From the cell containing the given text, extract its center point as (x, y) coordinate. 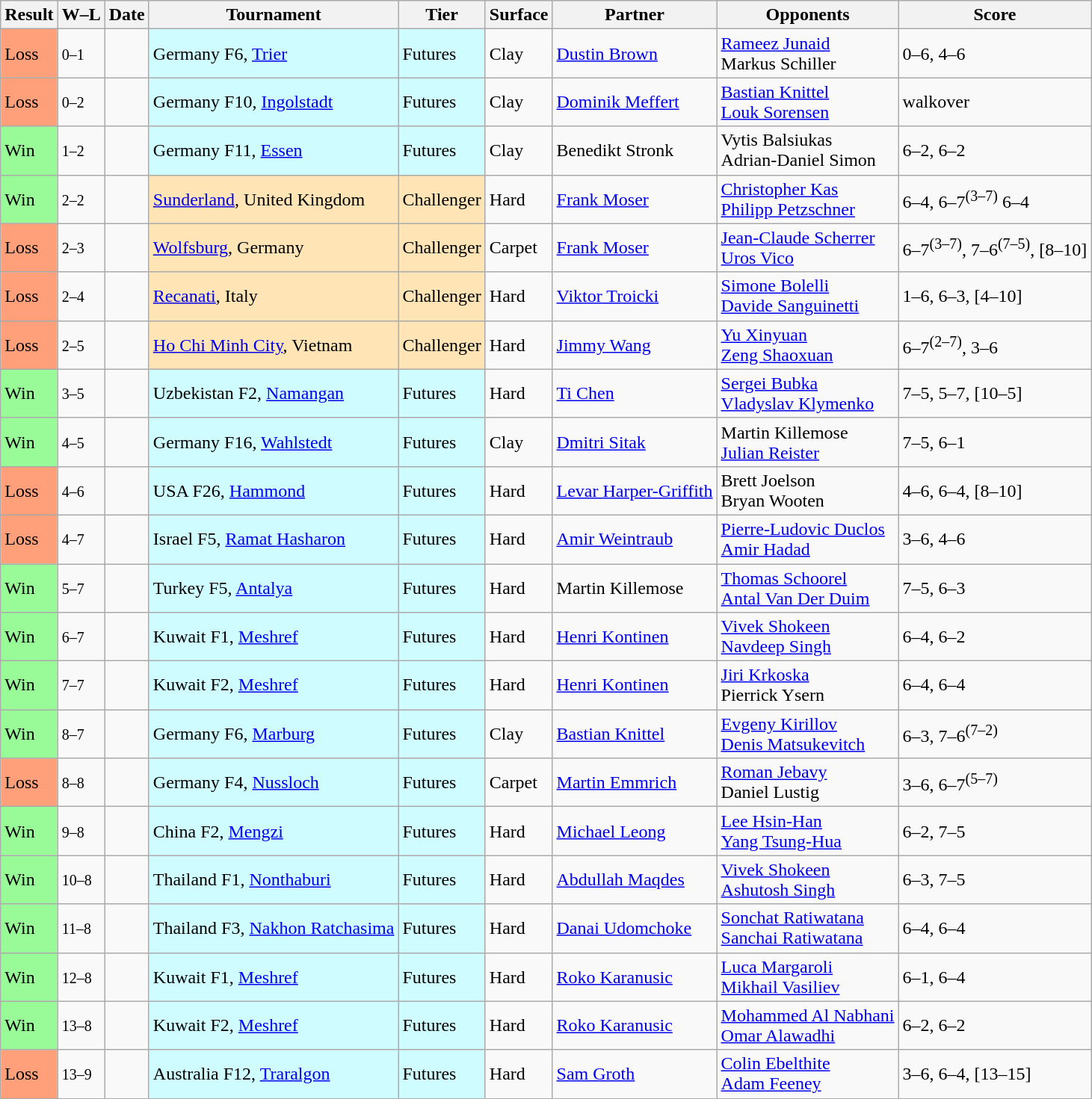
Martin Killemose Julian Reister (807, 442)
Christopher Kas Philipp Petzschner (807, 199)
Mohammed Al Nabhani Omar Alawadhi (807, 1025)
7–7 (81, 686)
Recanati, Italy (274, 296)
6–2, 7–5 (995, 831)
Uzbekistan F2, Namangan (274, 393)
Jean-Claude Scherrer Uros Vico (807, 248)
Partner (635, 15)
0–2 (81, 102)
6–7 (81, 637)
Tier (442, 15)
0–6, 4–6 (995, 54)
Rameez Junaid Markus Schiller (807, 54)
walkover (995, 102)
Germany F10, Ingolstadt (274, 102)
Yu Xinyuan Zeng Shaoxuan (807, 345)
6–1, 6–4 (995, 977)
Ho Chi Minh City, Vietnam (274, 345)
4–7 (81, 539)
Date (127, 15)
Thailand F3, Nakhon Ratchasima (274, 928)
Israel F5, Ramat Hasharon (274, 539)
Score (995, 15)
Benedikt Stronk (635, 151)
Martin Emmrich (635, 783)
Abdullah Maqdes (635, 880)
Bastian Knittel Louk Sorensen (807, 102)
Tournament (274, 15)
9–8 (81, 831)
Vivek Shokeen Ashutosh Singh (807, 880)
7–5, 6–1 (995, 442)
5–7 (81, 587)
China F2, Mengzi (274, 831)
Thailand F1, Nonthaburi (274, 880)
Vivek Shokeen Navdeep Singh (807, 637)
6–3, 7–6(7–2) (995, 734)
Surface (519, 15)
Dominik Meffert (635, 102)
Evgeny Kirillov Denis Matsukevitch (807, 734)
Simone Bolelli Davide Sanguinetti (807, 296)
Bastian Knittel (635, 734)
8–7 (81, 734)
6–7(2–7), 3–6 (995, 345)
6–4, 6–2 (995, 637)
Germany F16, Wahlstedt (274, 442)
6–7(3–7), 7–6(7–5), [8–10] (995, 248)
6–3, 7–5 (995, 880)
Wolfsburg, Germany (274, 248)
Michael Leong (635, 831)
6–4, 6–7(3–7) 6–4 (995, 199)
Levar Harper-Griffith (635, 490)
Germany F6, Trier (274, 54)
Result (29, 15)
Amir Weintraub (635, 539)
Australia F12, Traralgon (274, 1074)
Colin Ebelthite Adam Feeney (807, 1074)
Thomas Schoorel Antal Van Der Duim (807, 587)
Dustin Brown (635, 54)
0–1 (81, 54)
2–2 (81, 199)
Pierre-Ludovic Duclos Amir Hadad (807, 539)
12–8 (81, 977)
8–8 (81, 783)
3–6, 4–6 (995, 539)
2–4 (81, 296)
Dmitri Sitak (635, 442)
1–6, 6–3, [4–10] (995, 296)
4–6 (81, 490)
7–5, 6–3 (995, 587)
10–8 (81, 880)
Sam Groth (635, 1074)
Opponents (807, 15)
Danai Udomchoke (635, 928)
Sergei Bubka Vladyslav Klymenko (807, 393)
Brett Joelson Bryan Wooten (807, 490)
Roman Jebavy Daniel Lustig (807, 783)
Viktor Troicki (635, 296)
11–8 (81, 928)
13–8 (81, 1025)
Sunderland, United Kingdom (274, 199)
13–9 (81, 1074)
Turkey F5, Antalya (274, 587)
W–L (81, 15)
Vytis Balsiukas Adrian-Daniel Simon (807, 151)
Germany F6, Marburg (274, 734)
3–6, 6–7(5–7) (995, 783)
2–5 (81, 345)
Martin Killemose (635, 587)
4–6, 6–4, [8–10] (995, 490)
3–6, 6–4, [13–15] (995, 1074)
4–5 (81, 442)
7–5, 5–7, [10–5] (995, 393)
2–3 (81, 248)
1–2 (81, 151)
Sonchat Ratiwatana Sanchai Ratiwatana (807, 928)
Germany F11, Essen (274, 151)
Luca Margaroli Mikhail Vasiliev (807, 977)
Lee Hsin-Han Yang Tsung-Hua (807, 831)
Jiri Krkoska Pierrick Ysern (807, 686)
3–5 (81, 393)
Ti Chen (635, 393)
USA F26, Hammond (274, 490)
Jimmy Wang (635, 345)
Germany F4, Nussloch (274, 783)
